Scan for the cell matching the given text and deliver its [x, y] coordinate at center. 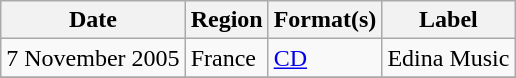
Date [93, 20]
Region [226, 20]
France [226, 58]
Label [448, 20]
Edina Music [448, 58]
Format(s) [325, 20]
7 November 2005 [93, 58]
CD [325, 58]
